Locate the cell with the specified text and output its (x, y) center coordinate. 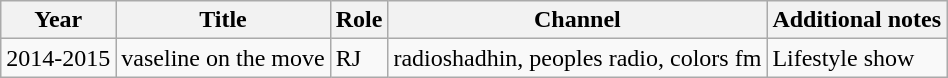
Title (223, 20)
2014-2015 (58, 58)
Lifestyle show (857, 58)
RJ (359, 58)
Role (359, 20)
radioshadhin, peoples radio, colors fm (578, 58)
vaseline on the move (223, 58)
Year (58, 20)
Additional notes (857, 20)
Channel (578, 20)
